Scan for the cell matching the given text and deliver its (X, Y) coordinate at center. 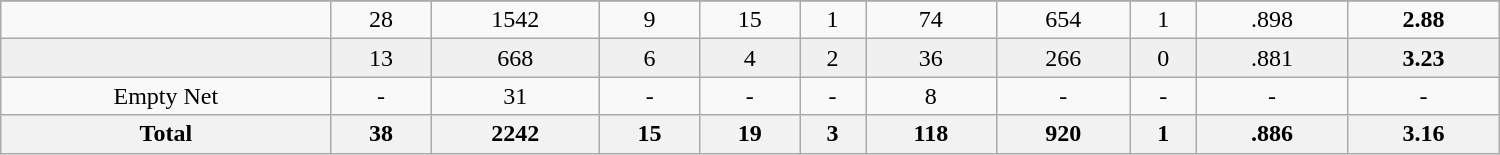
.881 (1272, 58)
3.16 (1424, 134)
28 (381, 20)
4 (750, 58)
1542 (516, 20)
266 (1063, 58)
2.88 (1424, 20)
3 (833, 134)
0 (1163, 58)
6 (650, 58)
31 (516, 96)
19 (750, 134)
Total (166, 134)
Empty Net (166, 96)
.886 (1272, 134)
8 (932, 96)
920 (1063, 134)
.898 (1272, 20)
74 (932, 20)
36 (932, 58)
668 (516, 58)
2 (833, 58)
3.23 (1424, 58)
9 (650, 20)
654 (1063, 20)
13 (381, 58)
2242 (516, 134)
118 (932, 134)
38 (381, 134)
